Return the (X, Y) coordinate for the center point of the cell that contains the specified text.  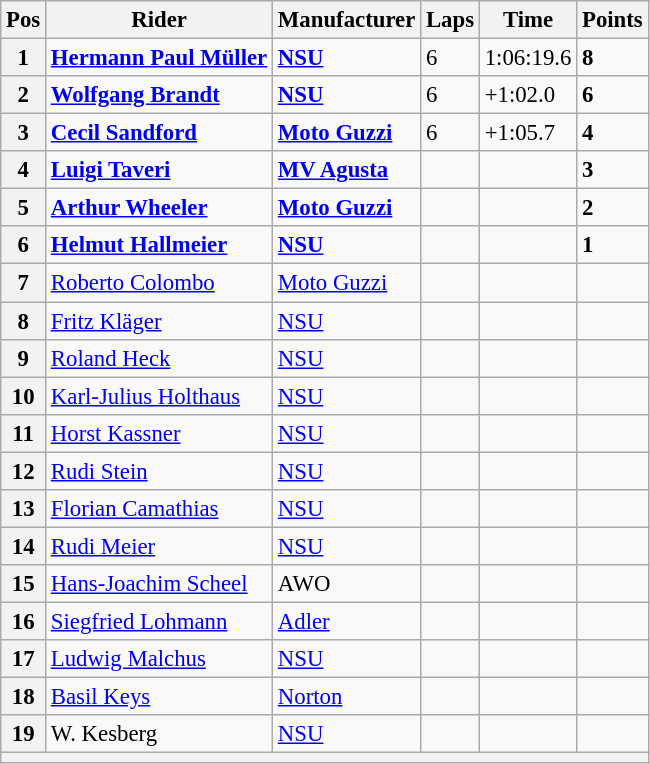
AWO (347, 584)
1:06:19.6 (528, 58)
Pos (24, 20)
+1:05.7 (528, 133)
Horst Kassner (160, 433)
Karl-Julius Holthaus (160, 396)
9 (24, 358)
5 (24, 208)
Siegfried Lohmann (160, 621)
Roberto Colombo (160, 283)
18 (24, 697)
W. Kesberg (160, 734)
Florian Camathias (160, 509)
Arthur Wheeler (160, 208)
Ludwig Malchus (160, 659)
Time (528, 20)
Fritz Kläger (160, 321)
16 (24, 621)
Luigi Taveri (160, 170)
15 (24, 584)
+1:02.0 (528, 95)
13 (24, 509)
Wolfgang Brandt (160, 95)
Rudi Meier (160, 546)
Cecil Sandford (160, 133)
17 (24, 659)
19 (24, 734)
Basil Keys (160, 697)
Rudi Stein (160, 471)
Helmut Hallmeier (160, 245)
11 (24, 433)
Laps (450, 20)
Points (612, 20)
10 (24, 396)
Manufacturer (347, 20)
7 (24, 283)
12 (24, 471)
Norton (347, 697)
MV Agusta (347, 170)
Hans-Joachim Scheel (160, 584)
Roland Heck (160, 358)
Adler (347, 621)
Hermann Paul Müller (160, 58)
14 (24, 546)
Rider (160, 20)
